Identify which cell holds the provided text, then report its [x, y] central coordinate. 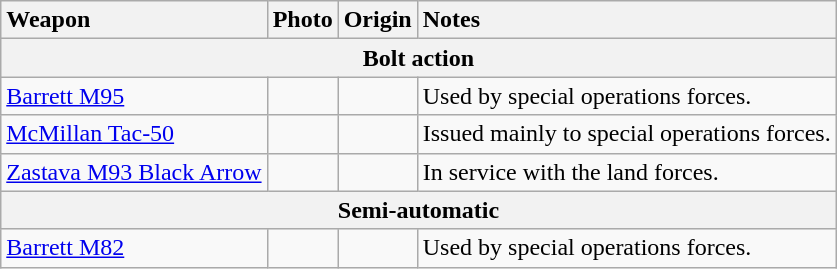
Semi-automatic [418, 210]
Barrett M95 [134, 96]
Barrett M82 [134, 248]
In service with the land forces. [626, 172]
Photo [302, 20]
Notes [626, 20]
Issued mainly to special operations forces. [626, 134]
McMillan Tac-50 [134, 134]
Weapon [134, 20]
Origin [378, 20]
Zastava M93 Black Arrow [134, 172]
Bolt action [418, 58]
